Output the (x, y) coordinate of the center of the cell containing the given text.  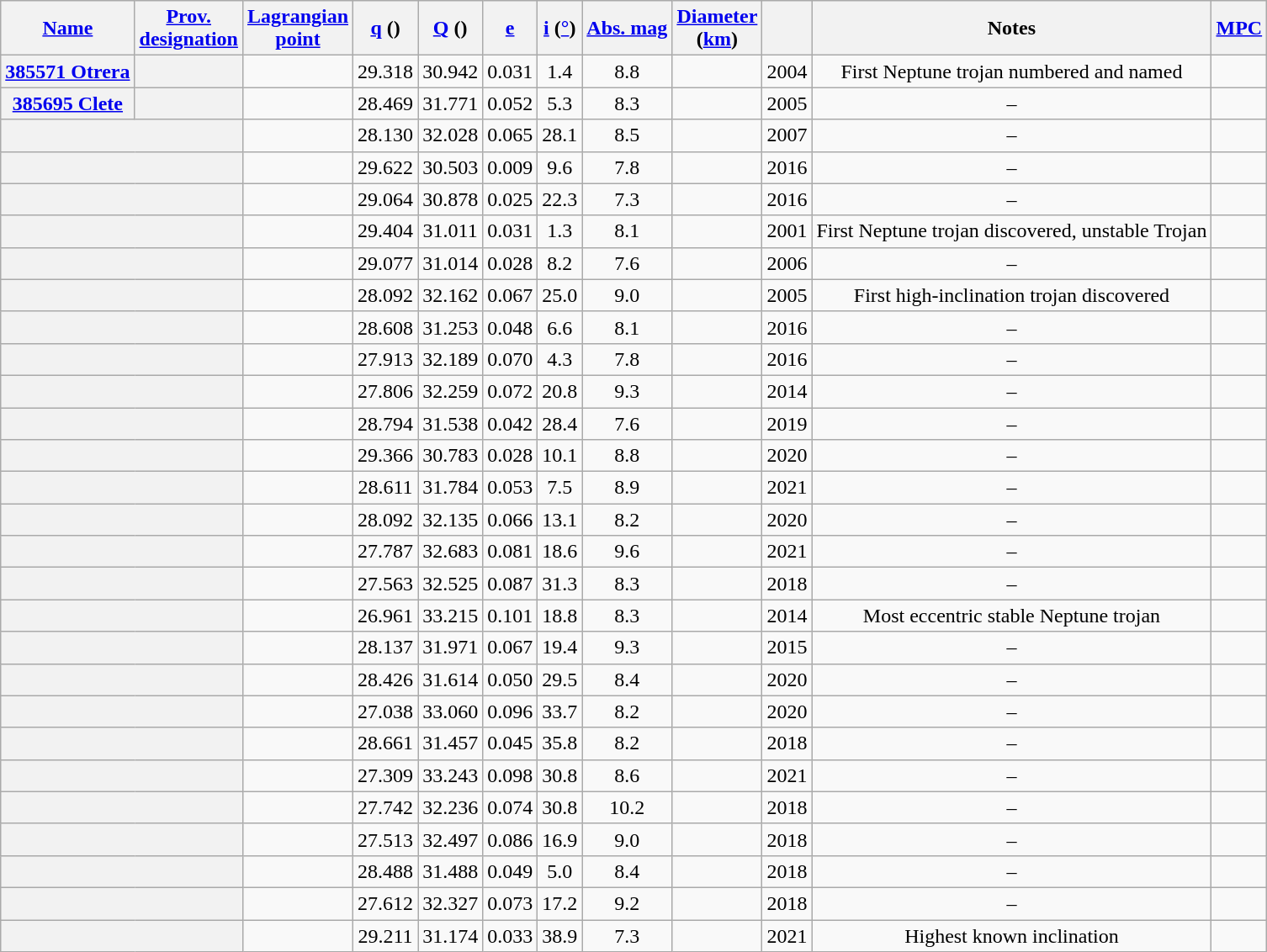
28.426 (385, 680)
Diameter(km) (717, 29)
31.771 (451, 103)
0.066 (510, 520)
10.2 (628, 807)
MPC (1239, 29)
28.611 (385, 488)
31.614 (451, 680)
26.961 (385, 616)
13.1 (560, 520)
Highest known inclination (1011, 936)
0.101 (510, 616)
2006 (787, 263)
27.913 (385, 359)
30.783 (451, 456)
0.042 (510, 423)
31.3 (560, 584)
Abs. mag (628, 29)
28.130 (385, 135)
28.661 (385, 743)
32.236 (451, 807)
28.469 (385, 103)
First Neptune trojan discovered, unstable Trojan (1011, 231)
385695 Clete (67, 103)
29.318 (385, 71)
33.7 (560, 711)
29.077 (385, 263)
0.033 (510, 936)
Prov.designation (188, 29)
35.8 (560, 743)
Name (67, 29)
q () (385, 29)
30.503 (451, 167)
29.622 (385, 167)
0.081 (510, 552)
28.4 (560, 423)
10.1 (560, 456)
29.064 (385, 199)
0.096 (510, 711)
18.6 (560, 552)
27.563 (385, 584)
32.028 (451, 135)
5.0 (560, 871)
2015 (787, 648)
31.253 (451, 327)
i (°) (560, 29)
27.787 (385, 552)
28.794 (385, 423)
385571 Otrera (67, 71)
0.070 (510, 359)
33.060 (451, 711)
8.6 (628, 775)
0.072 (510, 391)
25.0 (560, 295)
32.259 (451, 391)
Q () (451, 29)
First high-inclination trojan discovered (1011, 295)
Notes (1011, 29)
17.2 (560, 903)
0.050 (510, 680)
38.9 (560, 936)
0.065 (510, 135)
32.683 (451, 552)
19.4 (560, 648)
7.5 (560, 488)
29.366 (385, 456)
6.6 (560, 327)
29.5 (560, 680)
28.488 (385, 871)
2004 (787, 71)
27.742 (385, 807)
29.211 (385, 936)
0.045 (510, 743)
31.174 (451, 936)
32.189 (451, 359)
0.009 (510, 167)
31.014 (451, 263)
32.525 (451, 584)
0.087 (510, 584)
16.9 (560, 839)
e (510, 29)
28.1 (560, 135)
32.497 (451, 839)
1.3 (560, 231)
20.8 (560, 391)
0.049 (510, 871)
33.215 (451, 616)
0.025 (510, 199)
27.806 (385, 391)
0.098 (510, 775)
0.086 (510, 839)
1.4 (560, 71)
5.3 (560, 103)
0.048 (510, 327)
32.162 (451, 295)
2001 (787, 231)
27.309 (385, 775)
Lagrangianpoint (298, 29)
Most eccentric stable Neptune trojan (1011, 616)
30.942 (451, 71)
0.053 (510, 488)
18.8 (560, 616)
2019 (787, 423)
33.243 (451, 775)
31.457 (451, 743)
31.784 (451, 488)
28.608 (385, 327)
31.488 (451, 871)
31.011 (451, 231)
9.2 (628, 903)
4.3 (560, 359)
2007 (787, 135)
30.878 (451, 199)
27.038 (385, 711)
8.5 (628, 135)
27.513 (385, 839)
32.327 (451, 903)
31.971 (451, 648)
31.538 (451, 423)
27.612 (385, 903)
22.3 (560, 199)
28.137 (385, 648)
29.404 (385, 231)
First Neptune trojan numbered and named (1011, 71)
0.073 (510, 903)
0.052 (510, 103)
8.9 (628, 488)
0.074 (510, 807)
32.135 (451, 520)
